Extract the [x, y] coordinate from the center of the cell holding the provided text.  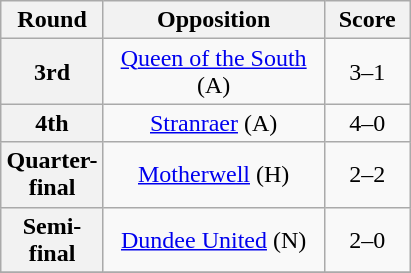
Dundee United (N) [214, 240]
3rd [52, 72]
Semi-final [52, 240]
Queen of the South (A) [214, 72]
Score [367, 20]
4th [52, 123]
3–1 [367, 72]
Opposition [214, 20]
Stranraer (A) [214, 123]
Motherwell (H) [214, 174]
Round [52, 20]
2–2 [367, 174]
2–0 [367, 240]
Quarter-final [52, 174]
4–0 [367, 123]
